Extract the (X, Y) coordinate from the center of the cell holding the provided text.  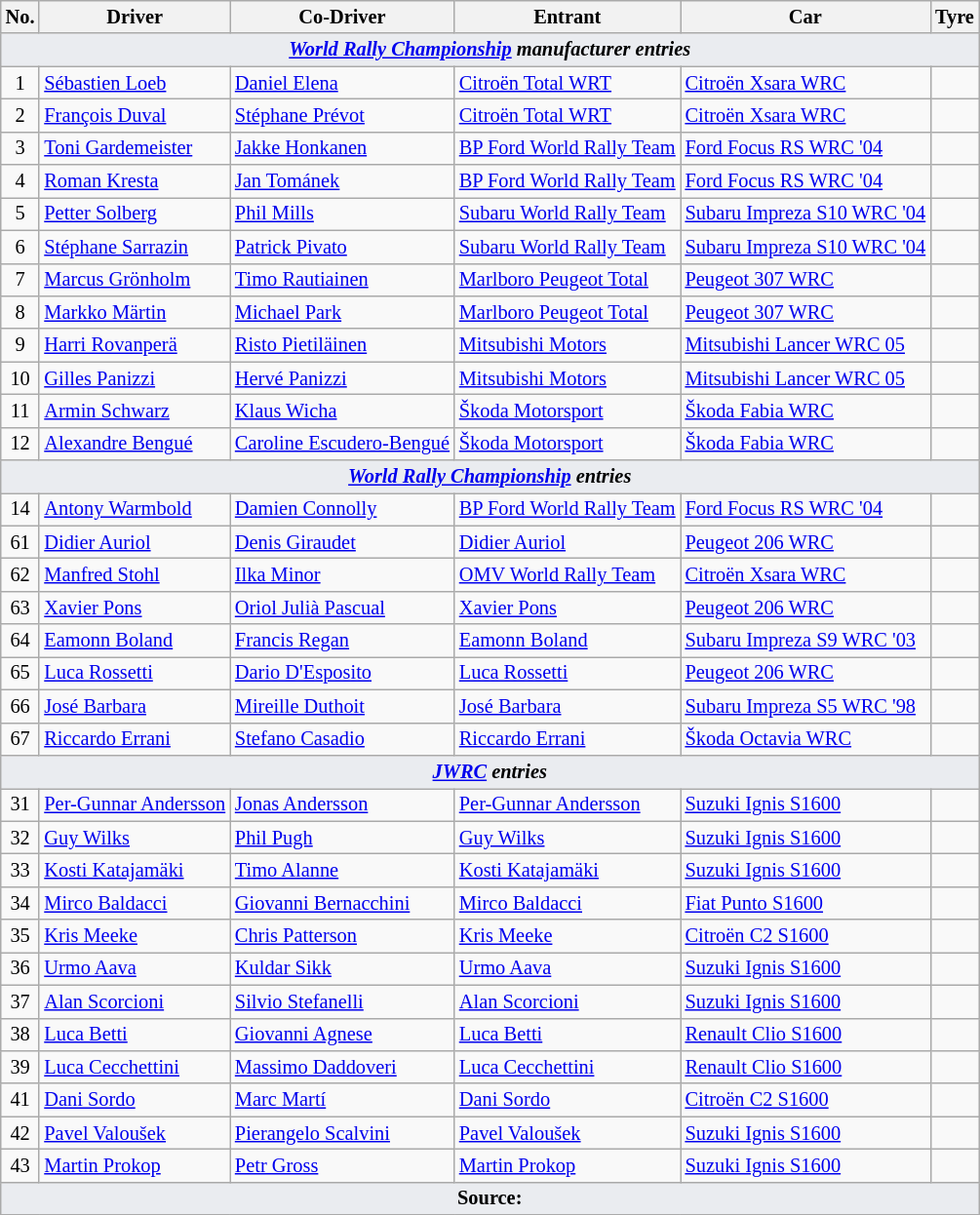
12 (20, 444)
Jonas Andersson (342, 804)
Klaus Wicha (342, 411)
Stefano Casadio (342, 739)
Massimo Daddoveri (342, 1067)
Daniel Elena (342, 83)
Tyre (955, 17)
61 (20, 542)
66 (20, 706)
Car (805, 17)
38 (20, 1035)
Jakke Honkanen (342, 148)
No. (20, 17)
67 (20, 739)
Armin Schwarz (135, 411)
Subaru Impreza S5 WRC '98 (805, 706)
Francis Regan (342, 641)
Roman Kresta (135, 181)
2 (20, 115)
10 (20, 378)
Marcus Grönholm (135, 280)
11 (20, 411)
Chris Patterson (342, 936)
World Rally Championship manufacturer entries (490, 50)
Toni Gardemeister (135, 148)
Patrick Pivato (342, 247)
Škoda Octavia WRC (805, 739)
37 (20, 1001)
7 (20, 280)
Driver (135, 17)
5 (20, 214)
9 (20, 345)
41 (20, 1100)
Source: (490, 1198)
32 (20, 838)
4 (20, 181)
31 (20, 804)
63 (20, 607)
Jan Tománek (342, 181)
JWRC entries (490, 771)
64 (20, 641)
Phil Mills (342, 214)
6 (20, 247)
Giovanni Agnese (342, 1035)
34 (20, 903)
Risto Pietiläinen (342, 345)
3 (20, 148)
Petr Gross (342, 1165)
OMV World Rally Team (568, 574)
World Rally Championship entries (490, 477)
33 (20, 870)
Sébastien Loeb (135, 83)
Oriol Julià Pascual (342, 607)
Phil Pugh (342, 838)
Denis Giraudet (342, 542)
Gilles Panizzi (135, 378)
Timo Rautiainen (342, 280)
Giovanni Bernacchini (342, 903)
Pierangelo Scalvini (342, 1133)
65 (20, 673)
Hervé Panizzi (342, 378)
62 (20, 574)
14 (20, 509)
8 (20, 312)
43 (20, 1165)
Kuldar Sikk (342, 968)
1 (20, 83)
Stéphane Sarrazin (135, 247)
Michael Park (342, 312)
Dario D'Esposito (342, 673)
Petter Solberg (135, 214)
Co-Driver (342, 17)
Caroline Escudero-Bengué (342, 444)
Subaru Impreza S9 WRC '03 (805, 641)
Fiat Punto S1600 (805, 903)
Ilka Minor (342, 574)
Marc Martí (342, 1100)
35 (20, 936)
Markko Märtin (135, 312)
Damien Connolly (342, 509)
Harri Rovanperä (135, 345)
36 (20, 968)
39 (20, 1067)
Mireille Duthoit (342, 706)
42 (20, 1133)
Timo Alanne (342, 870)
Stéphane Prévot (342, 115)
Antony Warmbold (135, 509)
Entrant (568, 17)
Silvio Stefanelli (342, 1001)
Alexandre Bengué (135, 444)
Manfred Stohl (135, 574)
François Duval (135, 115)
